For the text-containing cell, return its midpoint in (X, Y) coordinate format. 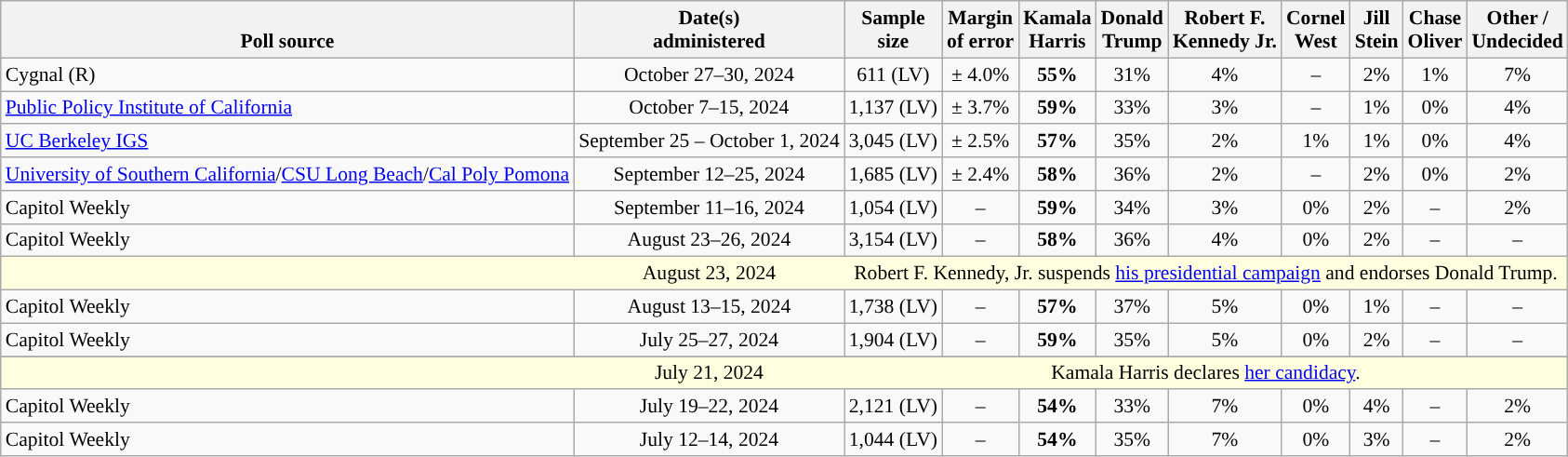
September 12–25, 2024 (709, 174)
July 19–22, 2024 (709, 407)
September 11–16, 2024 (709, 208)
55% (1056, 74)
July 12–14, 2024 (709, 439)
August 23–26, 2024 (709, 240)
Public Policy Institute of California (287, 108)
Samplesize (893, 30)
37% (1133, 307)
31% (1133, 74)
2,121 (LV) (893, 407)
October 7–15, 2024 (709, 108)
Robert F. Kennedy, Jr. suspends his presidential campaign and endorses Donald Trump. (1206, 274)
Poll source (287, 30)
Kamala Harris declares her candidacy. (1206, 373)
Marginof error (980, 30)
1,044 (LV) (893, 439)
± 4.0% (980, 74)
July 21, 2024 (709, 373)
July 25–27, 2024 (709, 340)
611 (LV) (893, 74)
Robert F.Kennedy Jr. (1225, 30)
JillStein (1376, 30)
September 25 – October 1, 2024 (709, 141)
± 2.4% (980, 174)
3,154 (LV) (893, 240)
CornelWest (1316, 30)
ChaseOliver (1436, 30)
DonaldTrump (1133, 30)
1,137 (LV) (893, 108)
August 13–15, 2024 (709, 307)
± 3.7% (980, 108)
1,738 (LV) (893, 307)
3,045 (LV) (893, 141)
1,685 (LV) (893, 174)
Cygnal (R) (287, 74)
August 23, 2024 (709, 274)
October 27–30, 2024 (709, 74)
UC Berkeley IGS (287, 141)
Date(s)administered (709, 30)
1,054 (LV) (893, 208)
± 2.5% (980, 141)
University of Southern California/CSU Long Beach/Cal Poly Pomona (287, 174)
Other /Undecided (1518, 30)
34% (1133, 208)
1,904 (LV) (893, 340)
KamalaHarris (1056, 30)
